Return the [X, Y] coordinate for the center point of the cell that contains the specified text.  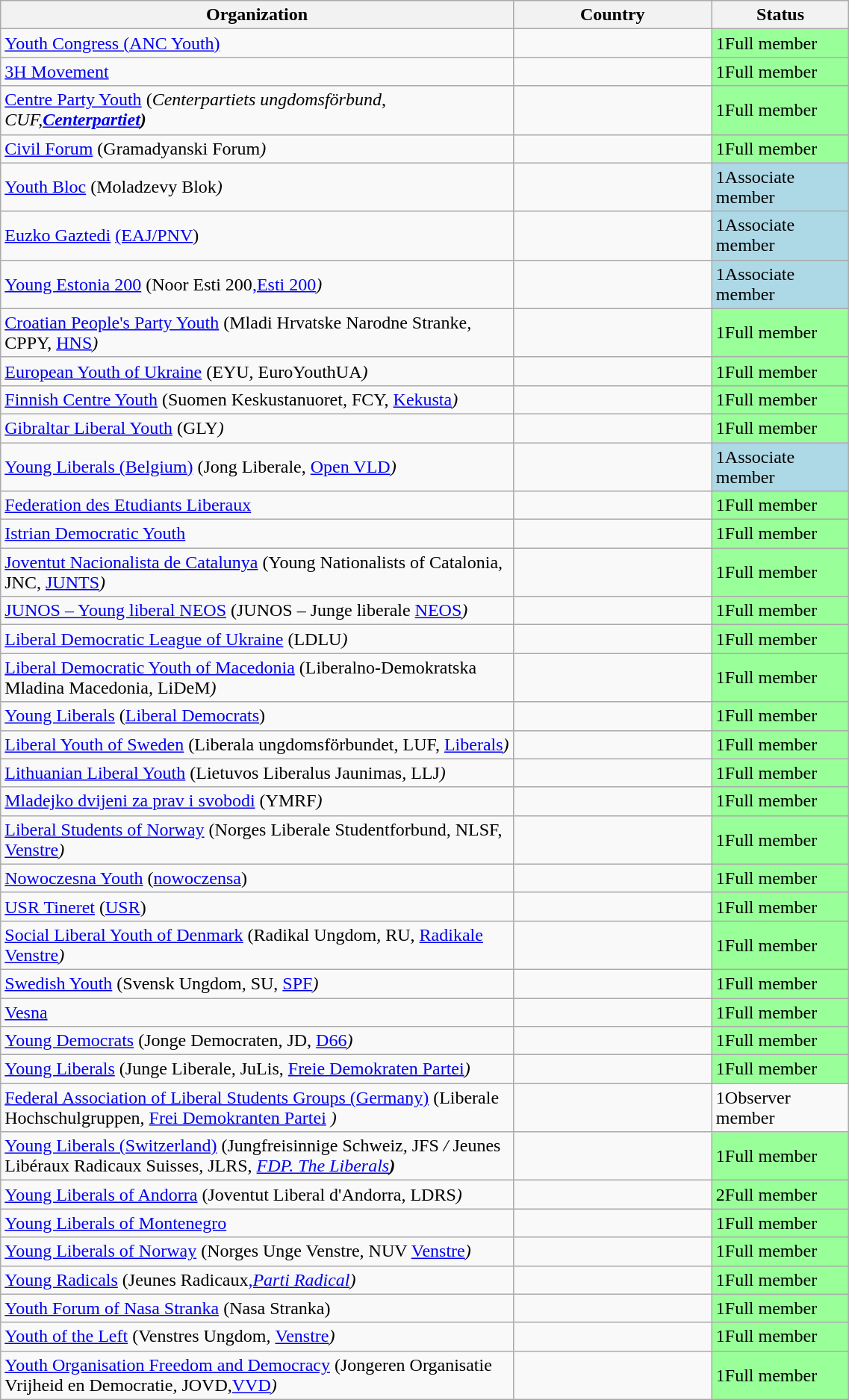
Young Liberals (Liberal Democrats) [257, 716]
Country [612, 15]
Youth Organisation Freedom and Democracy (Jongeren Organisatie Vrijheid en Democratie, JOVD,VVD) [257, 1375]
European Youth of Ukraine (EYU, EuroYouthUA) [257, 371]
Finnish Centre Youth (Suomen Keskustanuoret, FCY, Kekusta) [257, 399]
Liberal Students of Norway (Norges Liberale Studentforbund, NLSF, Venstre) [257, 839]
Swedish Youth (Svensk Ungdom, SU, SPF) [257, 983]
USR Tineret (USR) [257, 906]
Young Liberals of Norway (Norges Unge Venstre, NUV Venstre) [257, 1251]
Organization [257, 15]
Civil Forum (Gramadyanski Forum) [257, 149]
Young Estonia 200 (Noor Esti 200,Esti 200) [257, 284]
Young Radicals (Jeunes Radicaux,Parti Radical) [257, 1280]
Youth Congress (ANC Youth) [257, 43]
Young Liberals of Andorra (Joventut Liberal d'Andorra, LDRS) [257, 1195]
Young Liberals (Belgium) (Jong Liberale, Open VLD) [257, 466]
Euzko Gaztedi (EAJ/PNV) [257, 236]
Young Liberals (Junge Liberale, JuLis, Freie Demokraten Partei) [257, 1069]
Youth of the Left (Venstres Ungdom, Venstre) [257, 1337]
Young Democrats (Jonge Democraten, JD, D66) [257, 1041]
Joventut Nacionalista de Catalunya (Young Nationalists of Catalonia, JNC, JUNTS) [257, 572]
Youth Bloc (Moladzevy Blok) [257, 187]
Liberal Youth of Sweden (Liberala ungdomsförbundet, LUF, Liberals) [257, 744]
JUNOS – Young liberal NEOS (JUNOS – Junge liberale NEOS) [257, 611]
Federation des Etudiants Liberaux [257, 505]
Vesna [257, 1012]
Liberal Democratic Youth of Macedonia (Liberalno-Demokratska Mladina Macedonia, LiDeM) [257, 678]
Status [780, 15]
Centre Party Youth (Centerpartiets ungdomsförbund, CUF,Centerpartiet) [257, 111]
Croatian People's Party Youth (Mladi Hrvatske Narodne Stranke, CPPY, HNS) [257, 333]
Young Liberals (Switzerland) (Jungfreisinnige Schweiz, JFS / Jeunes Libéraux Radicaux Suisses, JLRS, FDP. The Liberals) [257, 1156]
Nowoczesna Youth (nowoczensa) [257, 878]
Liberal Democratic League of Ukraine (LDLU) [257, 639]
Social Liberal Youth of Denmark (Radikal Ungdom, RU, Radikale Venstre) [257, 945]
Istrian Democratic Youth [257, 534]
Young Liberals of Montenegro [257, 1223]
Youth Forum of Nasa Stranka (Nasa Stranka) [257, 1308]
Mladejko dvijeni za prav i svobodi (YMRF) [257, 801]
2Full member [780, 1195]
1Observer member [780, 1108]
Gibraltar Liberal Youth (GLY) [257, 428]
Lithuanian Liberal Youth (Lietuvos Liberalus Jaunimas, LLJ) [257, 773]
3H Movement [257, 72]
Federal Association of Liberal Students Groups (Germany) (Liberale Hochschulgruppen, Frei Demokranten Partei ) [257, 1108]
